Pinpoint the cell where the given text exists, returning its [x, y] midpoint coordinate. 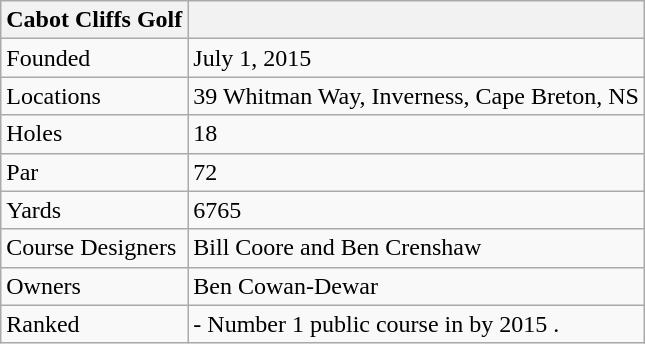
Locations [94, 96]
Cabot Cliffs Golf [94, 20]
Bill Coore and Ben Crenshaw [416, 248]
Yards [94, 210]
July 1, 2015 [416, 58]
6765 [416, 210]
Course Designers [94, 248]
72 [416, 172]
Holes [94, 134]
- Number 1 public course in by 2015 . [416, 324]
39 Whitman Way, Inverness, Cape Breton, NS [416, 96]
18 [416, 134]
Par [94, 172]
Ben Cowan-Dewar [416, 286]
Owners [94, 286]
Founded [94, 58]
Ranked [94, 324]
